Return the [x, y] coordinate for the center point of the cell that contains the specified text.  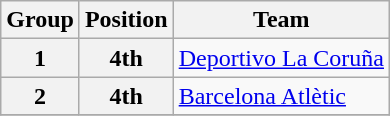
Deportivo La Coruña [281, 58]
Group [40, 20]
1 [40, 58]
Team [281, 20]
Position [126, 20]
Barcelona Atlètic [281, 96]
2 [40, 96]
